Return (X, Y) of the center of cell containing provided text 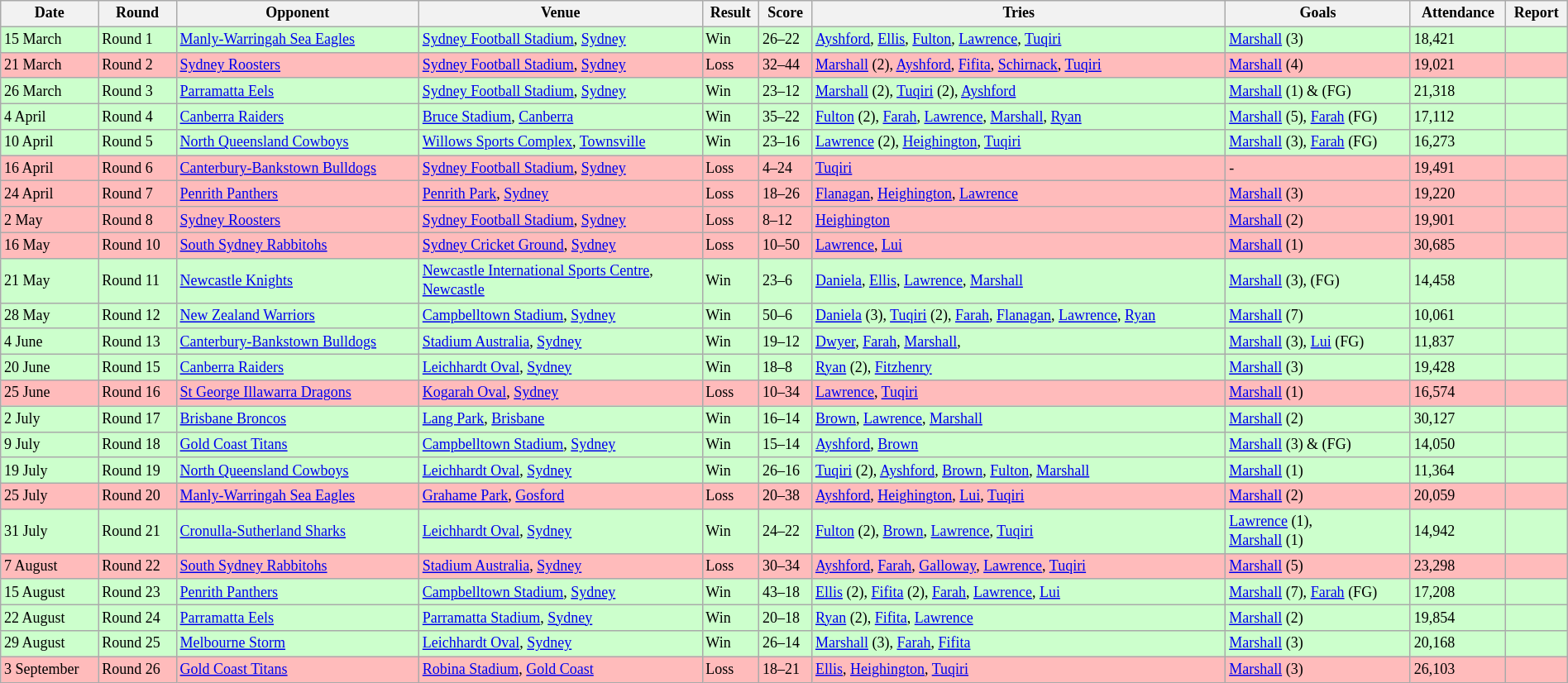
Ayshford, Brown (1019, 445)
Round 1 (137, 40)
26–16 (786, 470)
14,942 (1457, 532)
19,021 (1457, 64)
Marshall (3), Lui (FG) (1318, 341)
9 July (50, 445)
20,059 (1457, 496)
Round 21 (137, 532)
17,112 (1457, 116)
Robina Stadium, Gold Coast (561, 670)
20–18 (786, 619)
Round 23 (137, 592)
Round 18 (137, 445)
19 July (50, 470)
Marshall (5), Farah (FG) (1318, 116)
25 July (50, 496)
19,901 (1457, 220)
Round 25 (137, 643)
Willows Sports Complex, Townsville (561, 142)
Cronulla-Sutherland Sharks (298, 532)
Lawrence, Tuqiri (1019, 394)
Brisbane Broncos (298, 418)
23–16 (786, 142)
4 June (50, 341)
Parramatta Stadium, Sydney (561, 619)
Tuqiri (2), Ayshford, Brown, Fulton, Marshall (1019, 470)
Marshall (2), Ayshford, Fifita, Schirnack, Tuqiri (1019, 64)
Flanagan, Heighington, Lawrence (1019, 193)
Lawrence, Lui (1019, 245)
24–22 (786, 532)
Round 7 (137, 193)
Round 8 (137, 220)
Round 6 (137, 169)
2 May (50, 220)
Round 26 (137, 670)
Round 13 (137, 341)
15 August (50, 592)
Ayshford, Heighington, Lui, Tuqiri (1019, 496)
10,061 (1457, 316)
Marshall (3), Farah, Fifita (1019, 643)
Ryan (2), Fifita, Lawrence (1019, 619)
New Zealand Warriors (298, 316)
Brown, Lawrence, Marshall (1019, 418)
Round 2 (137, 64)
Round 16 (137, 394)
3 September (50, 670)
Round 22 (137, 566)
10–34 (786, 394)
Sydney Cricket Ground, Sydney (561, 245)
Marshall (7) (1318, 316)
18–21 (786, 670)
23–12 (786, 91)
Result (731, 13)
Daniela, Ellis, Lawrence, Marshall (1019, 280)
15–14 (786, 445)
Round 20 (137, 496)
10–50 (786, 245)
Round 17 (137, 418)
30,127 (1457, 418)
21 March (50, 64)
Marshall (7), Farah (FG) (1318, 592)
8–12 (786, 220)
Penrith Park, Sydney (561, 193)
10 April (50, 142)
23,298 (1457, 566)
Grahame Park, Gosford (561, 496)
19–12 (786, 341)
31 July (50, 532)
14,050 (1457, 445)
18–26 (786, 193)
28 May (50, 316)
Ryan (2), Fitzhenry (1019, 367)
Lawrence (1), Marshall (1) (1318, 532)
11,837 (1457, 341)
Marshall (3) & (FG) (1318, 445)
Melbourne Storm (298, 643)
Ellis, Heighington, Tuqiri (1019, 670)
Round 12 (137, 316)
Ellis (2), Fifita (2), Farah, Lawrence, Lui (1019, 592)
Fulton (2), Brown, Lawrence, Tuqiri (1019, 532)
Round 5 (137, 142)
2 July (50, 418)
4–24 (786, 169)
Report (1537, 13)
29 August (50, 643)
50–6 (786, 316)
Round 15 (137, 367)
Newcastle Knights (298, 280)
21,318 (1457, 91)
19,220 (1457, 193)
Round 11 (137, 280)
St George Illawarra Dragons (298, 394)
16 May (50, 245)
15 March (50, 40)
Bruce Stadium, Canberra (561, 116)
19,854 (1457, 619)
17,208 (1457, 592)
43–18 (786, 592)
Round 10 (137, 245)
Round 24 (137, 619)
Dwyer, Farah, Marshall, (1019, 341)
35–22 (786, 116)
32–44 (786, 64)
26–14 (786, 643)
Opponent (298, 13)
Goals (1318, 13)
30–34 (786, 566)
25 June (50, 394)
4 April (50, 116)
Round (137, 13)
Marshall (3), Farah (FG) (1318, 142)
Fulton (2), Farah, Lawrence, Marshall, Ryan (1019, 116)
Tries (1019, 13)
22 August (50, 619)
Date (50, 13)
14,458 (1457, 280)
24 April (50, 193)
Marshall (4) (1318, 64)
26 March (50, 91)
Heighington (1019, 220)
Round 4 (137, 116)
20–38 (786, 496)
16–14 (786, 418)
Lang Park, Brisbane (561, 418)
Lawrence (2), Heighington, Tuqiri (1019, 142)
26,103 (1457, 670)
Score (786, 13)
Venue (561, 13)
19,491 (1457, 169)
Round 19 (137, 470)
30,685 (1457, 245)
Marshall (2), Tuqiri (2), Ayshford (1019, 91)
7 August (50, 566)
19,428 (1457, 367)
Newcastle International Sports Centre, Newcastle (561, 280)
Kogarah Oval, Sydney (561, 394)
11,364 (1457, 470)
Ayshford, Farah, Galloway, Lawrence, Tuqiri (1019, 566)
16 April (50, 169)
23–6 (786, 280)
16,273 (1457, 142)
Marshall (1) & (FG) (1318, 91)
16,574 (1457, 394)
21 May (50, 280)
Attendance (1457, 13)
Marshall (3), (FG) (1318, 280)
Tuqiri (1019, 169)
Ayshford, Ellis, Fulton, Lawrence, Tuqiri (1019, 40)
18–8 (786, 367)
- (1318, 169)
26–22 (786, 40)
Daniela (3), Tuqiri (2), Farah, Flanagan, Lawrence, Ryan (1019, 316)
Marshall (5) (1318, 566)
20 June (50, 367)
20,168 (1457, 643)
Round 3 (137, 91)
18,421 (1457, 40)
